From the cell containing the given text, extract its center point as [X, Y] coordinate. 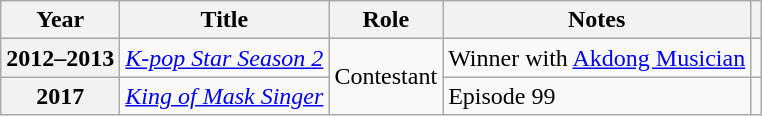
Title [224, 20]
Notes [597, 20]
K-pop Star Season 2 [224, 58]
2012–2013 [60, 58]
Contestant [386, 77]
Role [386, 20]
Year [60, 20]
King of Mask Singer [224, 96]
Winner with Akdong Musician [597, 58]
2017 [60, 96]
Episode 99 [597, 96]
